Detect which cell encompasses the target text, then output its (x, y) center coordinate. 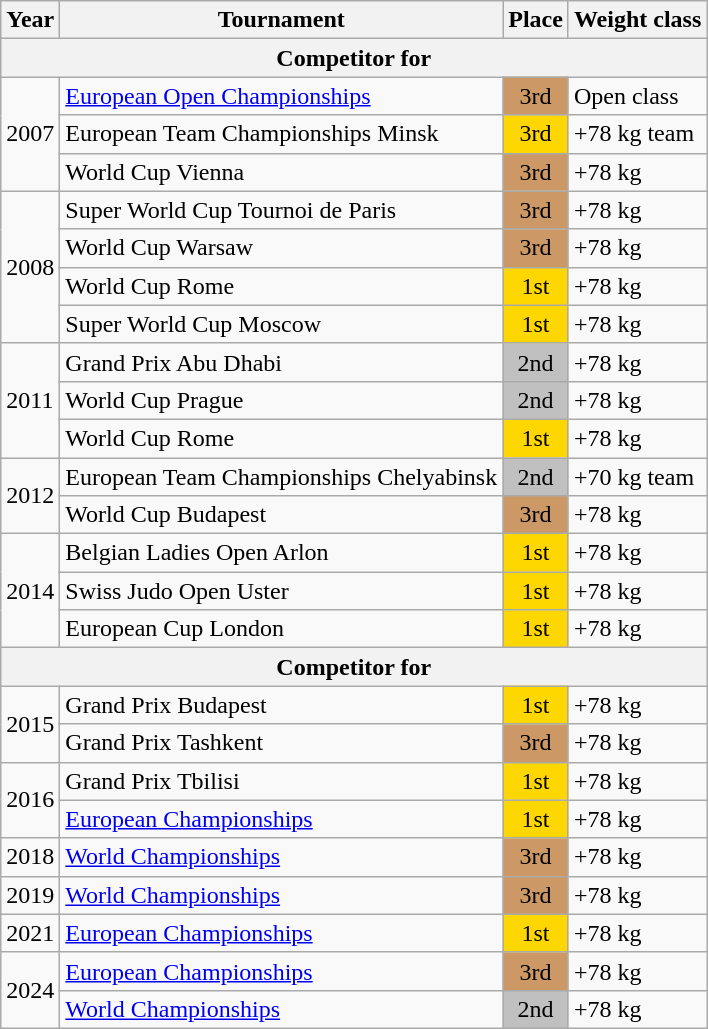
2007 (30, 134)
2012 (30, 496)
2021 (30, 933)
World Cup Warsaw (282, 248)
+70 kg team (637, 477)
European Team Championships Chelyabinsk (282, 477)
Grand Prix Tashkent (282, 743)
Super World Cup Moscow (282, 324)
Super World Cup Tournoi de Paris (282, 210)
Tournament (282, 20)
2011 (30, 400)
European Cup London (282, 629)
Grand Prix Abu Dhabi (282, 362)
2018 (30, 857)
Grand Prix Budapest (282, 705)
World Cup Vienna (282, 172)
2016 (30, 800)
European Team Championships Minsk (282, 134)
Weight class (637, 20)
2008 (30, 267)
Swiss Judo Open Uster (282, 591)
European Open Championships (282, 96)
Place (536, 20)
+78 kg team (637, 134)
Open class (637, 96)
2019 (30, 895)
World Cup Budapest (282, 515)
Belgian Ladies Open Arlon (282, 553)
Grand Prix Tbilisi (282, 781)
Year (30, 20)
2014 (30, 591)
2024 (30, 990)
2015 (30, 724)
World Cup Prague (282, 400)
